From the cell containing the given text, extract its center point as (X, Y) coordinate. 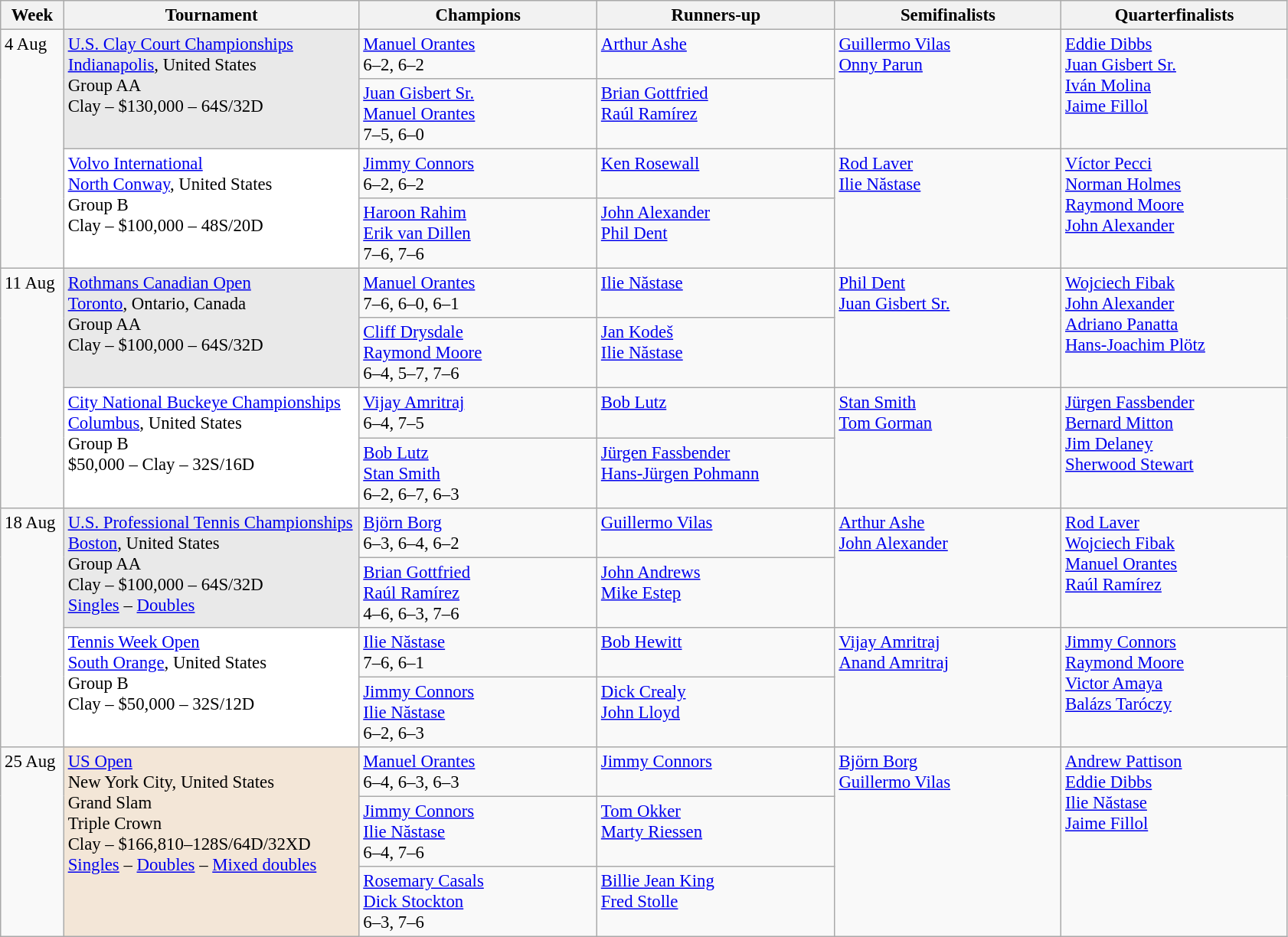
City National Buckeye Championships Columbus, United States Group B $50,000 – Clay – 32S/16D (211, 448)
Haroon Rahim Erik van Dillen 7–6, 7–6 (478, 233)
John Alexander Phil Dent (717, 233)
Jürgen Fassbender Hans-Jürgen Pohmann (717, 473)
Tom Okker Marty Riessen (717, 831)
Phil Dent Juan Gisbert Sr. (948, 328)
Manuel Orantes 7–6, 6–0, 6–1 (478, 294)
4 Aug (32, 149)
Wojciech Fibak John Alexander Adriano Panatta Hans-Joachim Plötz (1175, 328)
Rod Laver Wojciech Fibak Manuel Orantes Raúl Ramírez (1175, 567)
Juan Gisbert Sr. Manuel Orantes 7–5, 6–0 (478, 114)
Björn Borg Guillermo Vilas (948, 842)
Arthur Ashe (717, 55)
Eddie Dibbs Juan Gisbert Sr. Iván Molina Jaime Fillol (1175, 90)
Week (32, 15)
Stan Smith Tom Gorman (948, 448)
Jimmy Connors Raymond Moore Victor Amaya Balázs Taróczy (1175, 687)
Jimmy Connors Ilie Năstase 6–2, 6–3 (478, 712)
Cliff Drysdale Raymond Moore 6–4, 5–7, 7–6 (478, 354)
Billie Jean King Fred Stolle (717, 902)
Volvo International North Conway, United States Group B Clay – $100,000 – 48S/20D (211, 209)
Rothmans Canadian Open Toronto, Ontario, Canada Group AA Clay – $100,000 – 64S/32D (211, 328)
Rosemary Casals Dick Stockton 6–3, 7–6 (478, 902)
U.S. Clay Court Championships Indianapolis, United States Group AA Clay – $130,000 – 64S/32D (211, 90)
Bob Lutz Stan Smith 6–2, 6–7, 6–3 (478, 473)
Dick Crealy John Lloyd (717, 712)
Jan Kodeš Ilie Năstase (717, 354)
Jürgen Fassbender Bernard Mitton Jim Delaney Sherwood Stewart (1175, 448)
Björn Borg 6–3, 6–4, 6–2 (478, 533)
Guillermo Vilas (717, 533)
US Open New York City, United States Grand Slam Triple Crown Clay – $166,810–128S/64D/32XD Singles – Doubles – Mixed doubles (211, 842)
Manuel Orantes 6–2, 6–2 (478, 55)
Ilie Năstase 7–6, 6–1 (478, 652)
25 Aug (32, 842)
Champions (478, 15)
Ilie Năstase (717, 294)
Runners-up (717, 15)
18 Aug (32, 627)
Víctor Pecci Norman Holmes Raymond Moore John Alexander (1175, 209)
U.S. Professional Tennis Championships Boston, United States Group AA Clay – $100,000 – 64S/32D Singles – Doubles (211, 567)
Brian Gottfried Raúl Ramírez 4–6, 6–3, 7–6 (478, 593)
Jimmy Connors Ilie Năstase 6–4, 7–6 (478, 831)
Andrew Pattison Eddie Dibbs Ilie Năstase Jaime Fillol (1175, 842)
Quarterfinalists (1175, 15)
Jimmy Connors (717, 772)
Brian Gottfried Raúl Ramírez (717, 114)
Rod Laver Ilie Năstase (948, 209)
Ken Rosewall (717, 175)
Tennis Week Open South Orange, United States Group B Clay – $50,000 – 32S/12D (211, 687)
Manuel Orantes 6–4, 6–3, 6–3 (478, 772)
Vijay Amritraj 6–4, 7–5 (478, 413)
Vijay Amritraj Anand Amritraj (948, 687)
Tournament (211, 15)
Semifinalists (948, 15)
Guillermo Vilas Onny Parun (948, 90)
11 Aug (32, 388)
Jimmy Connors 6–2, 6–2 (478, 175)
Bob Hewitt (717, 652)
Bob Lutz (717, 413)
Arthur Ashe John Alexander (948, 567)
John Andrews Mike Estep (717, 593)
